For the text-containing cell, return its midpoint in (X, Y) coordinate format. 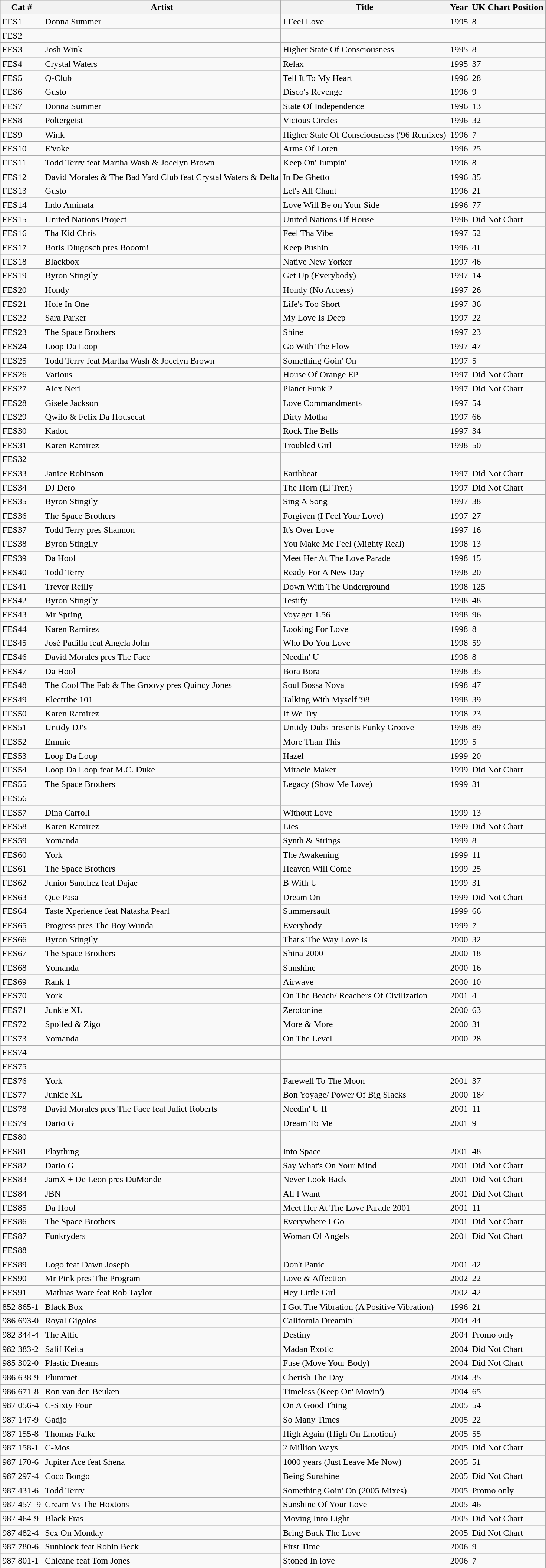
House Of Orange EP (364, 374)
Logo feat Dawn Joseph (162, 1264)
FES13 (22, 191)
Funkryders (162, 1236)
FES26 (22, 374)
Que Pasa (162, 897)
José Padilla feat Angela John (162, 643)
FES80 (22, 1137)
Kadoc (162, 431)
Testify (364, 600)
44 (507, 1321)
The Horn (El Tren) (364, 488)
First Time (364, 1547)
C-Mos (162, 1448)
Q-Club (162, 78)
FES65 (22, 925)
Chicane feat Tom Jones (162, 1561)
Taste Xperience feat Natasha Pearl (162, 911)
Don't Panic (364, 1264)
FES78 (22, 1109)
Loop Da Loop feat M.C. Duke (162, 770)
Wink (162, 134)
FES52 (22, 742)
Down With The Underground (364, 586)
Year (459, 7)
Keep Pushin' (364, 247)
Higher State Of Consciousness ('96 Remixes) (364, 134)
987 158-1 (22, 1448)
Native New Yorker (364, 262)
18 (507, 954)
Earthbeat (364, 473)
FES82 (22, 1165)
987 780-6 (22, 1547)
Who Do You Love (364, 643)
Hondy (No Access) (364, 290)
36 (507, 304)
89 (507, 728)
The Attic (162, 1335)
985 302-0 (22, 1363)
FES86 (22, 1222)
B With U (364, 883)
Progress pres The Boy Wunda (162, 925)
FES43 (22, 614)
FES81 (22, 1151)
FES64 (22, 911)
FES55 (22, 784)
FES30 (22, 431)
987 457 -9 (22, 1504)
More & More (364, 1024)
Shina 2000 (364, 954)
Zerotonine (364, 1010)
FES87 (22, 1236)
77 (507, 205)
FES51 (22, 728)
Feel Tha Vibe (364, 233)
FES49 (22, 699)
Hondy (162, 290)
Needin' U (364, 657)
Keep On' Jumpin' (364, 163)
David Morales pres The Face feat Juliet Roberts (162, 1109)
Spoiled & Zigo (162, 1024)
Mathias Ware feat Rob Taylor (162, 1292)
FES35 (22, 502)
FES3 (22, 50)
FES14 (22, 205)
FES61 (22, 869)
FES66 (22, 939)
Junior Sanchez feat Dajae (162, 883)
Higher State Of Consciousness (364, 50)
FES5 (22, 78)
FES39 (22, 558)
Dina Carroll (162, 812)
Boris Dlugosch pres Booom! (162, 247)
FES41 (22, 586)
In De Ghetto (364, 177)
4 (507, 996)
Bon Yoyage/ Power Of Big Slacks (364, 1095)
FES48 (22, 685)
FES91 (22, 1292)
Coco Bongo (162, 1476)
FES25 (22, 360)
184 (507, 1095)
United Nations Of House (364, 219)
Get Up (Everybody) (364, 276)
Plaything (162, 1151)
FES47 (22, 671)
FES53 (22, 756)
Voyager 1.56 (364, 614)
FES63 (22, 897)
Poltergeist (162, 120)
I Feel Love (364, 22)
987 155-8 (22, 1434)
Sunshine (364, 968)
FES71 (22, 1010)
My Love Is Deep (364, 318)
Crystal Waters (162, 64)
Airwave (364, 982)
E'voke (162, 148)
Gadjo (162, 1420)
987 147-9 (22, 1420)
Destiny (364, 1335)
Legacy (Show Me Love) (364, 784)
Royal Gigolos (162, 1321)
Vicious Circles (364, 120)
Rock The Bells (364, 431)
Planet Funk 2 (364, 388)
Sing A Song (364, 502)
FES32 (22, 459)
FES6 (22, 92)
JBN (162, 1194)
FES37 (22, 530)
The Awakening (364, 854)
Bora Bora (364, 671)
Relax (364, 64)
Dream To Me (364, 1123)
FES9 (22, 134)
Thomas Falke (162, 1434)
FES62 (22, 883)
Disco's Revenge (364, 92)
987 464-9 (22, 1518)
FES7 (22, 106)
FES10 (22, 148)
FES12 (22, 177)
FES28 (22, 403)
FES33 (22, 473)
63 (507, 1010)
More Than This (364, 742)
FES16 (22, 233)
Hole In One (162, 304)
FES79 (22, 1123)
Salif Keita (162, 1349)
986 693-0 (22, 1321)
14 (507, 276)
Plastic Dreams (162, 1363)
Meet Her At The Love Parade (364, 558)
Hazel (364, 756)
JamX + De Leon pres DuMonde (162, 1180)
Artist (162, 7)
Rank 1 (162, 982)
Synth & Strings (364, 840)
FES72 (22, 1024)
FES19 (22, 276)
California Dreamin' (364, 1321)
987 482-4 (22, 1533)
39 (507, 699)
Summersault (364, 911)
On A Good Thing (364, 1405)
Alex Neri (162, 388)
FES50 (22, 714)
You Make Me Feel (Mighty Real) (364, 544)
FES22 (22, 318)
Sunshine Of Your Love (364, 1504)
FES85 (22, 1208)
96 (507, 614)
Miracle Maker (364, 770)
52 (507, 233)
FES89 (22, 1264)
FES23 (22, 332)
Ready For A New Day (364, 572)
UK Chart Position (507, 7)
FES8 (22, 120)
FES17 (22, 247)
Timeless (Keep On' Movin') (364, 1391)
FES56 (22, 798)
Something Goin' On (364, 360)
Sunblock feat Robin Beck (162, 1547)
Black Box (162, 1306)
Everywhere I Go (364, 1222)
FES34 (22, 488)
FES44 (22, 629)
FES42 (22, 600)
Say What's On Your Mind (364, 1165)
FES69 (22, 982)
United Nations Project (162, 219)
50 (507, 445)
Hey Little Girl (364, 1292)
FES29 (22, 417)
High Again (High On Emotion) (364, 1434)
26 (507, 290)
51 (507, 1462)
Dirty Motha (364, 417)
FES75 (22, 1066)
Soul Bossa Nova (364, 685)
987 431-6 (22, 1490)
41 (507, 247)
59 (507, 643)
Madan Exotic (364, 1349)
10 (507, 982)
FES40 (22, 572)
FES36 (22, 516)
987 297-4 (22, 1476)
Mr Spring (162, 614)
Meet Her At The Love Parade 2001 (364, 1208)
Stoned In love (364, 1561)
Heaven Will Come (364, 869)
FES11 (22, 163)
987 801-1 (22, 1561)
FES24 (22, 346)
Let's All Chant (364, 191)
All I Want (364, 1194)
38 (507, 502)
Forgiven (I Feel Your Love) (364, 516)
FES67 (22, 954)
State Of Independence (364, 106)
FES59 (22, 840)
Never Look Back (364, 1180)
Plummet (162, 1377)
Dream On (364, 897)
Love & Affection (364, 1278)
FES90 (22, 1278)
FES57 (22, 812)
Everybody (364, 925)
Indo Aminata (162, 205)
Blackbox (162, 262)
55 (507, 1434)
Todd Terry pres Shannon (162, 530)
Cherish The Day (364, 1377)
Ron van den Beuken (162, 1391)
Needin' U II (364, 1109)
Moving Into Light (364, 1518)
On The Level (364, 1038)
Without Love (364, 812)
Electribe 101 (162, 699)
Into Space (364, 1151)
It's Over Love (364, 530)
FES31 (22, 445)
Cat # (22, 7)
FES21 (22, 304)
FES74 (22, 1052)
FES15 (22, 219)
852 865-1 (22, 1306)
FES88 (22, 1250)
2 Million Ways (364, 1448)
Lies (364, 826)
DJ Dero (162, 488)
Black Fras (162, 1518)
987 170-6 (22, 1462)
Title (364, 7)
FES46 (22, 657)
FES84 (22, 1194)
Cream Vs The Hoxtons (162, 1504)
Tell It To My Heart (364, 78)
Emmie (162, 742)
Shine (364, 332)
987 056-4 (22, 1405)
Farewell To The Moon (364, 1081)
FES18 (22, 262)
Arms Of Loren (364, 148)
If We Try (364, 714)
FES45 (22, 643)
Life's Too Short (364, 304)
FES2 (22, 36)
125 (507, 586)
That's The Way Love Is (364, 939)
David Morales pres The Face (162, 657)
Sara Parker (162, 318)
Tha Kid Chris (162, 233)
Woman Of Angels (364, 1236)
Love Will Be on Your Side (364, 205)
FES77 (22, 1095)
34 (507, 431)
1000 years (Just Leave Me Now) (364, 1462)
Go With The Flow (364, 346)
982 383-2 (22, 1349)
Untidy Dubs presents Funky Groove (364, 728)
FES68 (22, 968)
On The Beach/ Reachers Of Civilization (364, 996)
986 638-9 (22, 1377)
FES83 (22, 1180)
Fuse (Move Your Body) (364, 1363)
Trevor Reilly (162, 586)
FES76 (22, 1081)
Gisele Jackson (162, 403)
FES27 (22, 388)
Qwilo & Felix Da Housecat (162, 417)
65 (507, 1391)
Jupiter Ace feat Shena (162, 1462)
Talking With Myself '98 (364, 699)
David Morales & The Bad Yard Club feat Crystal Waters & Delta (162, 177)
C-Sixty Four (162, 1405)
Sex On Monday (162, 1533)
FES38 (22, 544)
FES4 (22, 64)
FES60 (22, 854)
982 344-4 (22, 1335)
FES73 (22, 1038)
15 (507, 558)
The Cool The Fab & The Groovy pres Quincy Jones (162, 685)
27 (507, 516)
Bring Back The Love (364, 1533)
Untidy DJ's (162, 728)
Mr Pink pres The Program (162, 1278)
FES20 (22, 290)
FES58 (22, 826)
FES70 (22, 996)
Love Commandments (364, 403)
Being Sunshine (364, 1476)
Josh Wink (162, 50)
Troubled Girl (364, 445)
Various (162, 374)
So Many Times (364, 1420)
FES1 (22, 22)
Janice Robinson (162, 473)
Looking For Love (364, 629)
I Got The Vibration (A Positive Vibration) (364, 1306)
Something Goin' On (2005 Mixes) (364, 1490)
FES54 (22, 770)
986 671-8 (22, 1391)
